Pinpoint the cell where the given text exists, returning its (X, Y) midpoint coordinate. 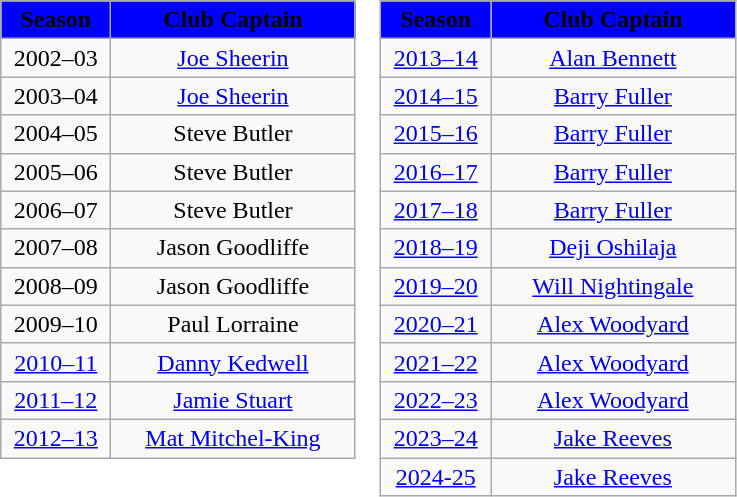
2014–15 (436, 96)
2005–06 (56, 172)
Jamie Stuart (233, 400)
2013–14 (436, 58)
2022–23 (436, 400)
2008–09 (56, 286)
2007–08 (56, 248)
2003–04 (56, 96)
2012–13 (56, 438)
Alan Bennett (613, 58)
2015–16 (436, 134)
2006–07 (56, 210)
Mat Mitchel-King (233, 438)
Paul Lorraine (233, 324)
2009–10 (56, 324)
2019–20 (436, 286)
2020–21 (436, 324)
2016–17 (436, 172)
2021–22 (436, 362)
2010–11 (56, 362)
2002–03 (56, 58)
2017–18 (436, 210)
2011–12 (56, 400)
2023–24 (436, 438)
2018–19 (436, 248)
Deji Oshilaja (613, 248)
2024-25 (436, 477)
Danny Kedwell (233, 362)
Will Nightingale (613, 286)
2004–05 (56, 134)
